Pinpoint the cell where the given text exists, returning its [x, y] midpoint coordinate. 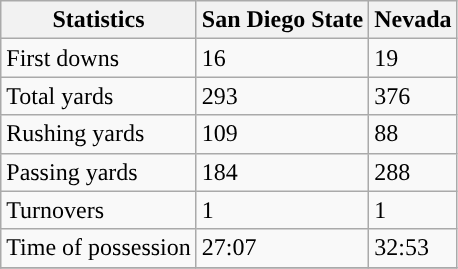
Nevada [413, 20]
376 [413, 96]
88 [413, 134]
184 [282, 172]
16 [282, 58]
Statistics [99, 20]
32:53 [413, 248]
109 [282, 134]
Total yards [99, 96]
27:07 [282, 248]
San Diego State [282, 20]
Turnovers [99, 210]
19 [413, 58]
Rushing yards [99, 134]
293 [282, 96]
Time of possession [99, 248]
First downs [99, 58]
288 [413, 172]
Passing yards [99, 172]
